Determine the [x, y] coordinate at the center of the cell enclosing the given text.  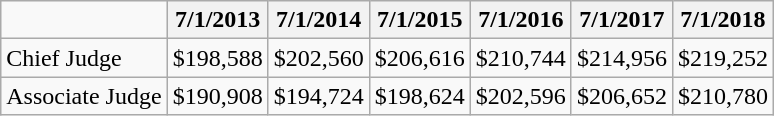
$206,616 [420, 58]
$210,744 [520, 58]
7/1/2018 [722, 20]
$190,908 [218, 96]
$214,956 [622, 58]
$202,560 [318, 58]
$202,596 [520, 96]
$194,724 [318, 96]
7/1/2017 [622, 20]
7/1/2013 [218, 20]
$198,624 [420, 96]
$210,780 [722, 96]
7/1/2016 [520, 20]
$198,588 [218, 58]
Associate Judge [84, 96]
Chief Judge [84, 58]
7/1/2015 [420, 20]
7/1/2014 [318, 20]
$206,652 [622, 96]
$219,252 [722, 58]
